Return the [x, y] coordinate for the center point of the cell that contains the specified text.  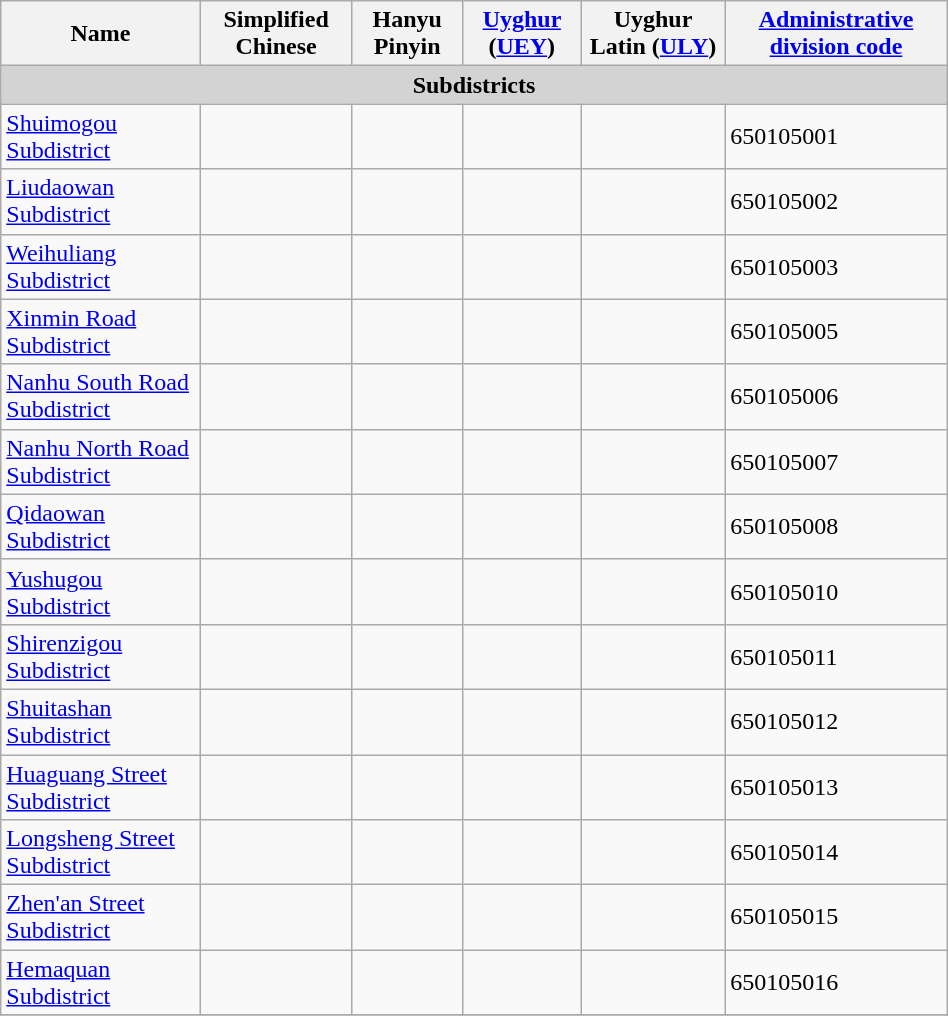
Uyghur Latin (ULY) [652, 34]
Name [100, 34]
650105001 [836, 136]
650105008 [836, 526]
650105013 [836, 786]
650105012 [836, 722]
Uyghur (UEY) [522, 34]
Xinmin Road Subdistrict [100, 332]
Shuitashan Subdistrict [100, 722]
Huaguang Street Subdistrict [100, 786]
Weihuliang Subdistrict [100, 266]
650105006 [836, 396]
Simplified Chinese [276, 34]
650105016 [836, 982]
Shuimogou Subdistrict [100, 136]
650105011 [836, 656]
Subdistricts [474, 85]
Hemaquan Subdistrict [100, 982]
Yushugou Subdistrict [100, 592]
Longsheng Street Subdistrict [100, 852]
Zhen'an Street Subdistrict [100, 918]
650105002 [836, 202]
650105005 [836, 332]
Liudaowan Subdistrict [100, 202]
Nanhu South Road Subdistrict [100, 396]
Administrative division code [836, 34]
Hanyu Pinyin [407, 34]
Qidaowan Subdistrict [100, 526]
650105015 [836, 918]
650105014 [836, 852]
650105007 [836, 462]
650105010 [836, 592]
Nanhu North Road Subdistrict [100, 462]
650105003 [836, 266]
Shirenzigou Subdistrict [100, 656]
